Output the [X, Y] coordinate of the center of the cell containing the given text.  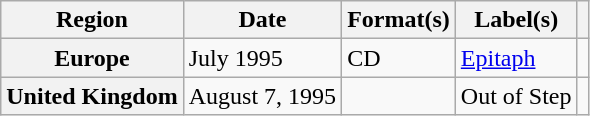
Region [92, 20]
United Kingdom [92, 96]
Epitaph [516, 58]
CD [399, 58]
Format(s) [399, 20]
July 1995 [262, 58]
August 7, 1995 [262, 96]
Europe [92, 58]
Label(s) [516, 20]
Date [262, 20]
Out of Step [516, 96]
